Provide the [X, Y] coordinate of the cell's center where the given text is located.  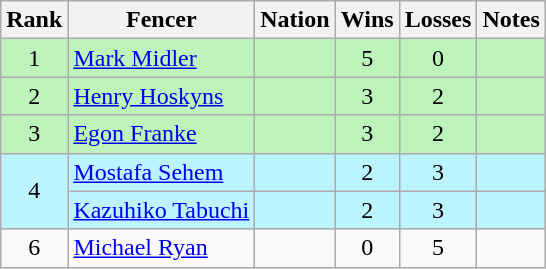
Mark Midler [162, 58]
Mostafa Sehem [162, 172]
4 [34, 191]
6 [34, 248]
Nation [295, 20]
Michael Ryan [162, 248]
Egon Franke [162, 134]
1 [34, 58]
Notes [511, 20]
Henry Hoskyns [162, 96]
Fencer [162, 20]
Kazuhiko Tabuchi [162, 210]
Losses [438, 20]
Wins [367, 20]
Rank [34, 20]
